Provide the (x, y) coordinate of the cell's center where the given text is located.  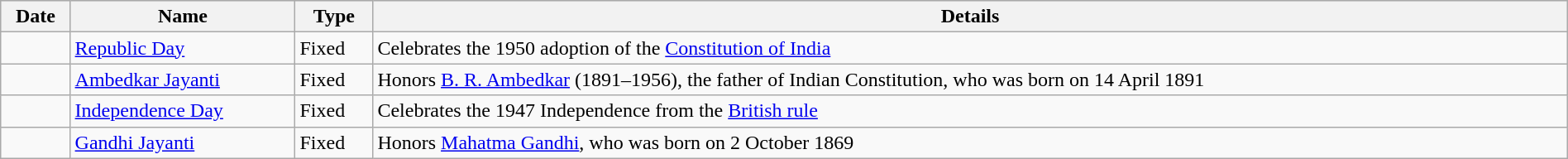
Celebrates the 1950 adoption of the Constitution of India (970, 48)
Ambedkar Jayanti (183, 79)
Republic Day (183, 48)
Name (183, 17)
Celebrates the 1947 Independence from the British rule (970, 111)
Honors Mahatma Gandhi, who was born on 2 October 1869 (970, 142)
Gandhi Jayanti (183, 142)
Honors B. R. Ambedkar (1891–1956), the father of Indian Constitution, who was born on 14 April 1891 (970, 79)
Date (36, 17)
Type (334, 17)
Details (970, 17)
Independence Day (183, 111)
